Search for the cell housing the specified text and yield its (x, y) center coordinate. 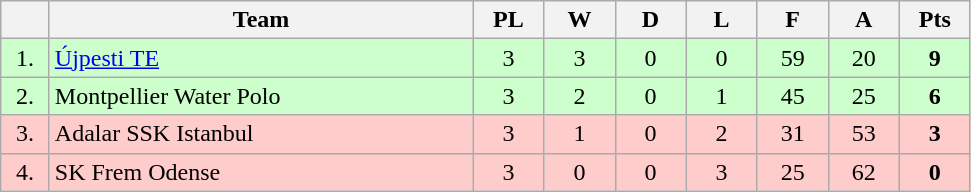
59 (792, 58)
A (864, 20)
F (792, 20)
Pts (934, 20)
1. (26, 58)
W (580, 20)
L (722, 20)
Montpellier Water Polo (261, 96)
Team (261, 20)
4. (26, 172)
45 (792, 96)
Újpesti TE (261, 58)
D (650, 20)
31 (792, 134)
3. (26, 134)
SK Frem Odense (261, 172)
2. (26, 96)
9 (934, 58)
PL (508, 20)
53 (864, 134)
6 (934, 96)
Adalar SSK Istanbul (261, 134)
20 (864, 58)
62 (864, 172)
